From the cell containing the given text, extract its center point as [x, y] coordinate. 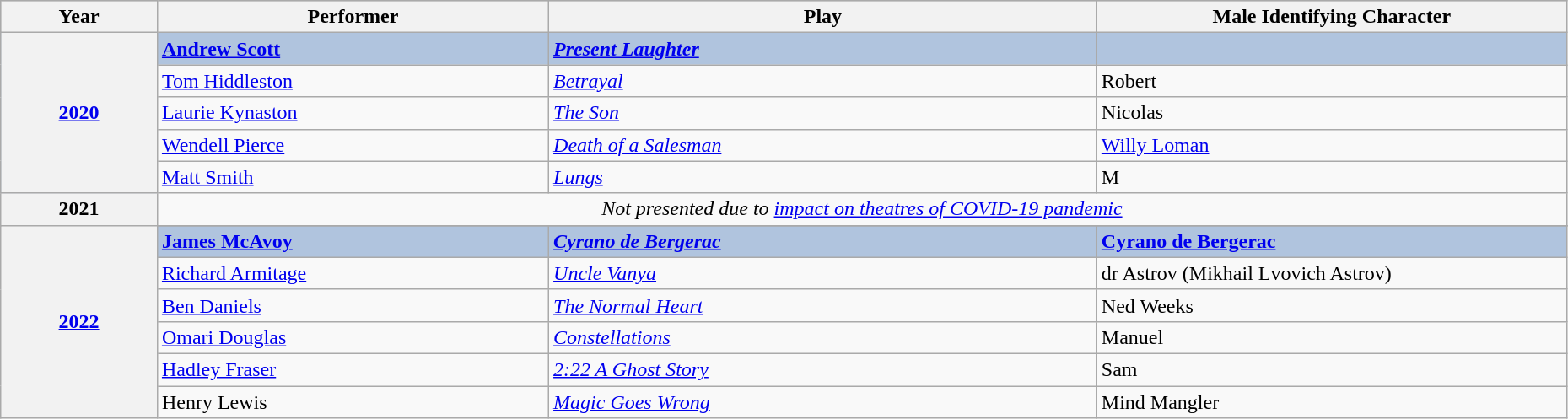
Sam [1331, 369]
Richard Armitage [353, 273]
Wendell Pierce [353, 145]
2021 [79, 209]
Lungs [823, 177]
James McAvoy [353, 241]
Play [823, 17]
Andrew Scott [353, 49]
Hadley Fraser [353, 369]
The Son [823, 113]
Not presented due to impact on theatres of COVID-19 pandemic [862, 209]
Willy Loman [1331, 145]
2022 [79, 321]
Henry Lewis [353, 402]
2020 [79, 113]
Tom Hiddleston [353, 81]
2:22 A Ghost Story [823, 369]
Male Identifying Character [1331, 17]
Nicolas [1331, 113]
M [1331, 177]
Betrayal [823, 81]
Omari Douglas [353, 337]
Constellations [823, 337]
The Normal Heart [823, 305]
Performer [353, 17]
Laurie Kynaston [353, 113]
Manuel [1331, 337]
Uncle Vanya [823, 273]
Ned Weeks [1331, 305]
Death of a Salesman [823, 145]
Robert [1331, 81]
Ben Daniels [353, 305]
Present Laughter [823, 49]
Magic Goes Wrong [823, 402]
Year [79, 17]
dr Astrov (Mikhail Lvovich Astrov) [1331, 273]
Mind Mangler [1331, 402]
Matt Smith [353, 177]
